Capture the cell that displays the provided text and extract its [x, y] central coordinate. 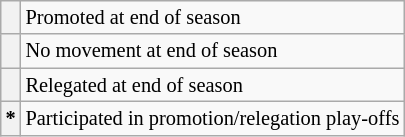
No movement at end of season [213, 51]
Promoted at end of season [213, 17]
* [11, 118]
Participated in promotion/relegation play-offs [213, 118]
Relegated at end of season [213, 85]
